For the text-containing cell, return its midpoint in [X, Y] coordinate format. 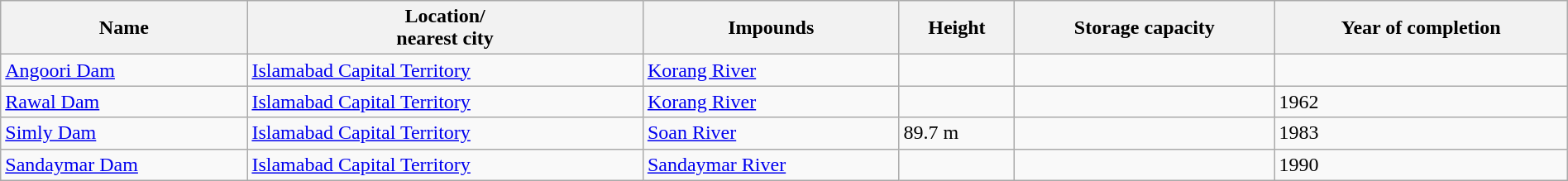
Rawal Dam [124, 102]
Sandaymar River [771, 164]
89.7 m [957, 133]
Year of completion [1421, 28]
Location/nearest city [445, 28]
Soan River [771, 133]
1962 [1421, 102]
Impounds [771, 28]
Height [957, 28]
Simly Dam [124, 133]
Name [124, 28]
1990 [1421, 164]
Angoori Dam [124, 70]
Sandaymar Dam [124, 164]
Storage capacity [1145, 28]
1983 [1421, 133]
